For the text-containing cell, return its midpoint in (X, Y) coordinate format. 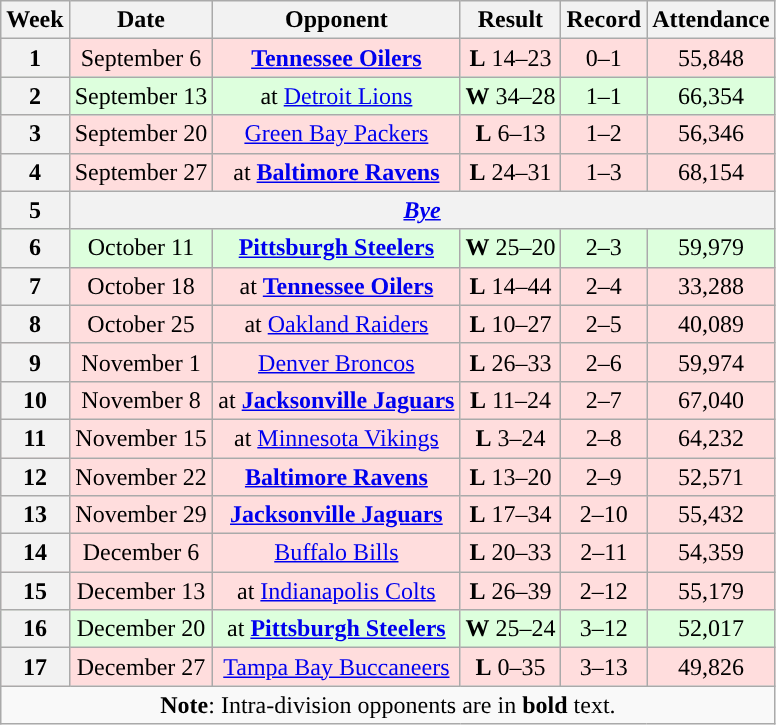
14 (35, 553)
2–5 (604, 324)
4 (35, 172)
L 24–31 (510, 172)
55,179 (711, 591)
56,346 (711, 134)
November 1 (141, 362)
Opponent (336, 20)
at Pittsburgh Steelers (336, 629)
55,848 (711, 58)
L 6–13 (510, 134)
at Minnesota Vikings (336, 438)
September 20 (141, 134)
3 (35, 134)
Green Bay Packers (336, 134)
13 (35, 515)
59,979 (711, 248)
15 (35, 591)
Week (35, 20)
2–3 (604, 248)
October 18 (141, 286)
2 (35, 96)
September 13 (141, 96)
17 (35, 667)
Jacksonville Jaguars (336, 515)
2–9 (604, 477)
Tennessee Oilers (336, 58)
33,288 (711, 286)
Pittsburgh Steelers (336, 248)
L 11–24 (510, 400)
2–10 (604, 515)
L 26–33 (510, 362)
W 25–20 (510, 248)
2–8 (604, 438)
November 8 (141, 400)
December 27 (141, 667)
September 6 (141, 58)
Bye (422, 210)
Tampa Bay Buccaneers (336, 667)
Baltimore Ravens (336, 477)
55,432 (711, 515)
1–2 (604, 134)
10 (35, 400)
5 (35, 210)
3–12 (604, 629)
at Baltimore Ravens (336, 172)
Result (510, 20)
at Detroit Lions (336, 96)
December 20 (141, 629)
0–1 (604, 58)
1 (35, 58)
L 26–39 (510, 591)
66,354 (711, 96)
December 13 (141, 591)
November 15 (141, 438)
L 14–44 (510, 286)
Note: Intra-division opponents are in bold text. (388, 705)
7 (35, 286)
2–6 (604, 362)
1–3 (604, 172)
October 11 (141, 248)
Denver Broncos (336, 362)
W 34–28 (510, 96)
W 25–24 (510, 629)
59,974 (711, 362)
2–7 (604, 400)
8 (35, 324)
at Jacksonville Jaguars (336, 400)
L 10–27 (510, 324)
16 (35, 629)
L 13–20 (510, 477)
52,571 (711, 477)
2–4 (604, 286)
Buffalo Bills (336, 553)
at Oakland Raiders (336, 324)
49,826 (711, 667)
at Indianapolis Colts (336, 591)
L 3–24 (510, 438)
L 14–23 (510, 58)
67,040 (711, 400)
L 17–34 (510, 515)
2–12 (604, 591)
December 6 (141, 553)
November 22 (141, 477)
64,232 (711, 438)
52,017 (711, 629)
Date (141, 20)
2–11 (604, 553)
September 27 (141, 172)
3–13 (604, 667)
Attendance (711, 20)
40,089 (711, 324)
12 (35, 477)
9 (35, 362)
L 20–33 (510, 553)
1–1 (604, 96)
11 (35, 438)
68,154 (711, 172)
at Tennessee Oilers (336, 286)
November 29 (141, 515)
6 (35, 248)
L 0–35 (510, 667)
54,359 (711, 553)
October 25 (141, 324)
Record (604, 20)
